Search for the cell housing the specified text and yield its (X, Y) center coordinate. 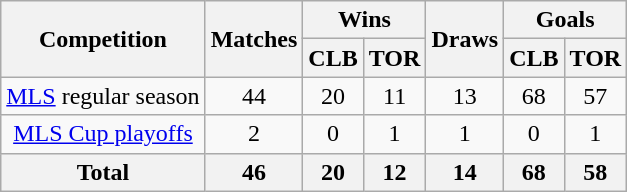
14 (465, 172)
Draws (465, 39)
Competition (103, 39)
57 (596, 96)
Goals (566, 20)
MLS regular season (103, 96)
MLS Cup playoffs (103, 134)
44 (254, 96)
12 (394, 172)
Matches (254, 39)
58 (596, 172)
13 (465, 96)
Total (103, 172)
46 (254, 172)
Wins (364, 20)
11 (394, 96)
2 (254, 134)
